Return the [x, y] coordinate for the center point of the cell that contains the specified text.  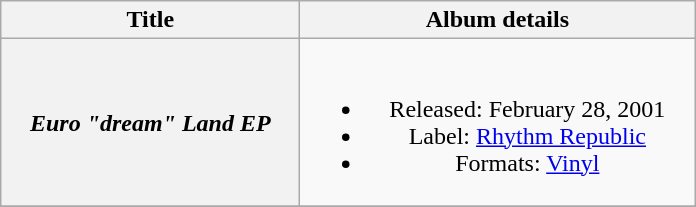
Title [150, 20]
Euro "dream" Land EP [150, 122]
Album details [498, 20]
Released: February 28, 2001 Label: Rhythm RepublicFormats: Vinyl [498, 122]
